Provide the (X, Y) coordinate of the cell's center where the given text is located.  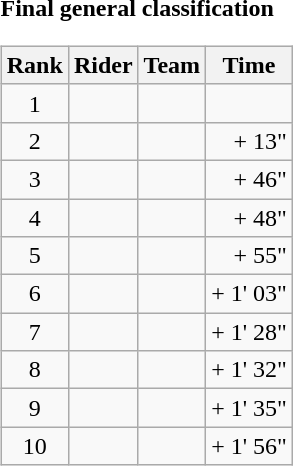
9 (34, 408)
Team (172, 65)
1 (34, 103)
Time (250, 65)
2 (34, 141)
+ 1' 35" (250, 408)
4 (34, 217)
3 (34, 179)
+ 46" (250, 179)
5 (34, 256)
+ 13" (250, 141)
7 (34, 332)
+ 1' 32" (250, 370)
6 (34, 294)
Rider (103, 65)
+ 48" (250, 217)
10 (34, 446)
8 (34, 370)
+ 1' 28" (250, 332)
+ 1' 56" (250, 446)
Rank (34, 65)
+ 55" (250, 256)
+ 1' 03" (250, 294)
